Identify which cell holds the provided text, then report its [x, y] central coordinate. 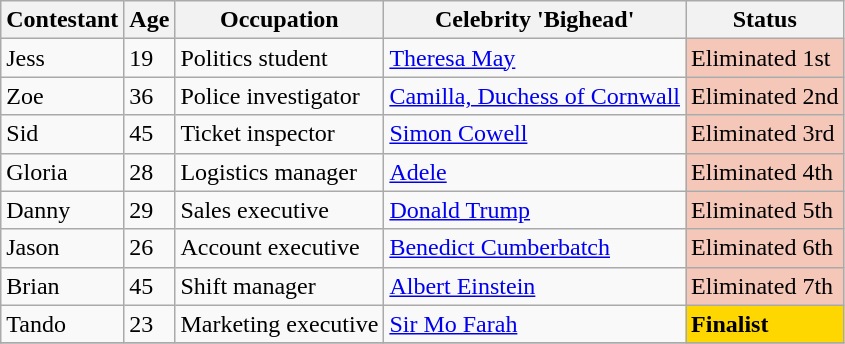
Simon Cowell [535, 134]
Celebrity 'Bighead' [535, 20]
28 [150, 172]
Eliminated 4th [765, 172]
Eliminated 3rd [765, 134]
29 [150, 210]
Albert Einstein [535, 286]
36 [150, 96]
Jason [62, 248]
Zoe [62, 96]
23 [150, 324]
Tando [62, 324]
Gloria [62, 172]
Logistics manager [280, 172]
Danny [62, 210]
Benedict Cumberbatch [535, 248]
Donald Trump [535, 210]
Occupation [280, 20]
Status [765, 20]
Theresa May [535, 58]
Contestant [62, 20]
Marketing executive [280, 324]
Eliminated 1st [765, 58]
Sir Mo Farah [535, 324]
Age [150, 20]
Ticket inspector [280, 134]
Eliminated 2nd [765, 96]
Brian [62, 286]
Sales executive [280, 210]
Politics student [280, 58]
Sid [62, 134]
Eliminated 5th [765, 210]
26 [150, 248]
Finalist [765, 324]
Shift manager [280, 286]
Jess [62, 58]
Eliminated 6th [765, 248]
Police investigator [280, 96]
Account executive [280, 248]
Eliminated 7th [765, 286]
Adele [535, 172]
19 [150, 58]
Camilla, Duchess of Cornwall [535, 96]
